Identify which cell holds the provided text, then report its (x, y) central coordinate. 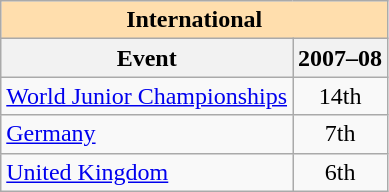
14th (340, 96)
United Kingdom (147, 172)
Event (147, 58)
6th (340, 172)
World Junior Championships (147, 96)
International (194, 20)
Germany (147, 134)
7th (340, 134)
2007–08 (340, 58)
